Pinpoint the cell where the given text exists, returning its (x, y) midpoint coordinate. 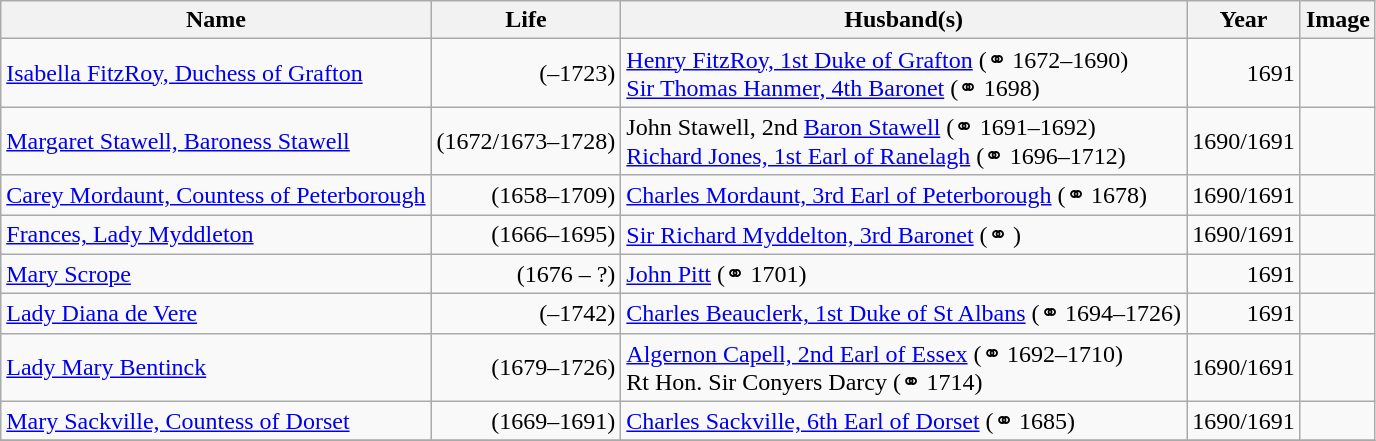
John Pitt (⚭ 1701) (904, 274)
(1658–1709) (526, 195)
Algernon Capell, 2nd Earl of Essex (⚭ 1692–1710)Rt Hon. Sir Conyers Darcy (⚭ 1714) (904, 367)
(–1742) (526, 314)
(1679–1726) (526, 367)
Year (1244, 20)
Charles Beauclerk, 1st Duke of St Albans (⚭ 1694–1726) (904, 314)
Margaret Stawell, Baroness Stawell (216, 141)
Charles Mordaunt, 3rd Earl of Peterborough (⚭ 1678) (904, 195)
(1676 – ?) (526, 274)
Mary Sackville, Countess of Dorset (216, 421)
Isabella FitzRoy, Duchess of Grafton (216, 73)
Henry FitzRoy, 1st Duke of Grafton (⚭ 1672–1690)Sir Thomas Hanmer, 4th Baronet (⚭ 1698) (904, 73)
(1672/1673–1728) (526, 141)
(–1723) (526, 73)
Mary Scrope (216, 274)
Carey Mordaunt, Countess of Peterborough (216, 195)
Lady Mary Bentinck (216, 367)
Frances, Lady Myddleton (216, 234)
Lady Diana de Vere (216, 314)
Name (216, 20)
Image (1338, 20)
Life (526, 20)
Husband(s) (904, 20)
John Stawell, 2nd Baron Stawell (⚭ 1691–1692)Richard Jones, 1st Earl of Ranelagh (⚭ 1696–1712) (904, 141)
(1669–1691) (526, 421)
Sir Richard Myddelton, 3rd Baronet (⚭ ) (904, 234)
Charles Sackville, 6th Earl of Dorset (⚭ 1685) (904, 421)
(1666–1695) (526, 234)
